Identify which cell holds the provided text, then report its (X, Y) central coordinate. 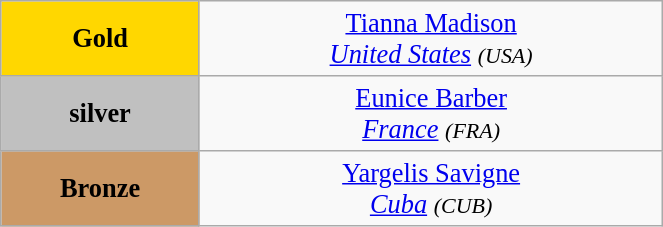
Bronze (100, 188)
Yargelis SavigneCuba (CUB) (430, 188)
Gold (100, 38)
Eunice BarberFrance (FRA) (430, 112)
Tianna MadisonUnited States (USA) (430, 38)
silver (100, 112)
